Search for the cell housing the specified text and yield its (x, y) center coordinate. 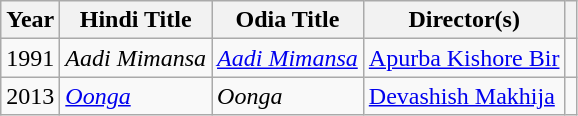
Devashish Makhija (464, 96)
1991 (30, 58)
2013 (30, 96)
Apurba Kishore Bir (464, 58)
Hindi Title (136, 20)
Odia Title (288, 20)
Year (30, 20)
Director(s) (464, 20)
